Determine the [X, Y] coordinate at the center of the cell enclosing the given text.  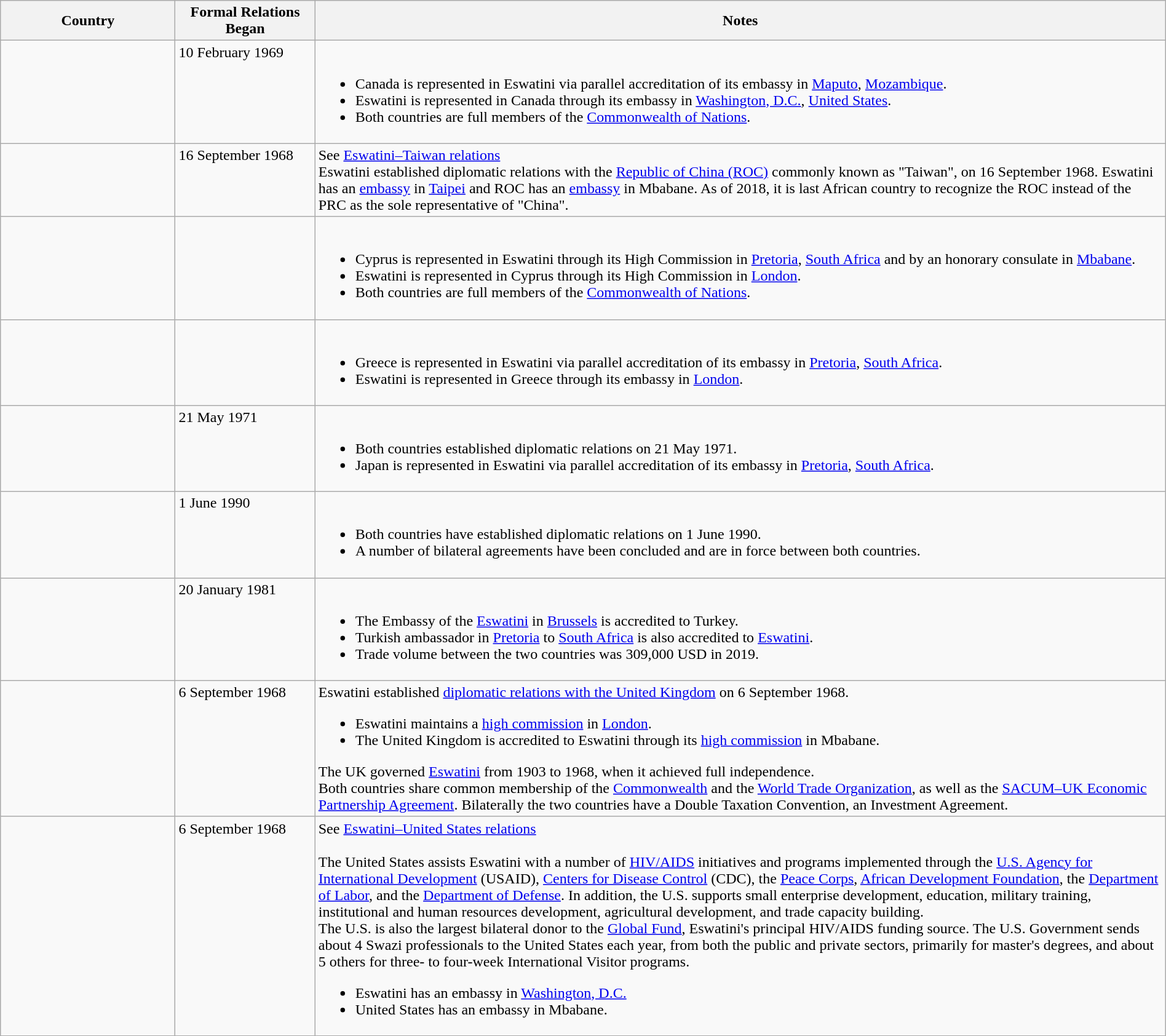
10 February 1969 [245, 92]
16 September 1968 [245, 180]
20 January 1981 [245, 629]
Formal Relations Began [245, 21]
Notes [740, 21]
1 June 1990 [245, 535]
Country [88, 21]
21 May 1971 [245, 448]
